Capture the cell that displays the provided text and extract its [X, Y] central coordinate. 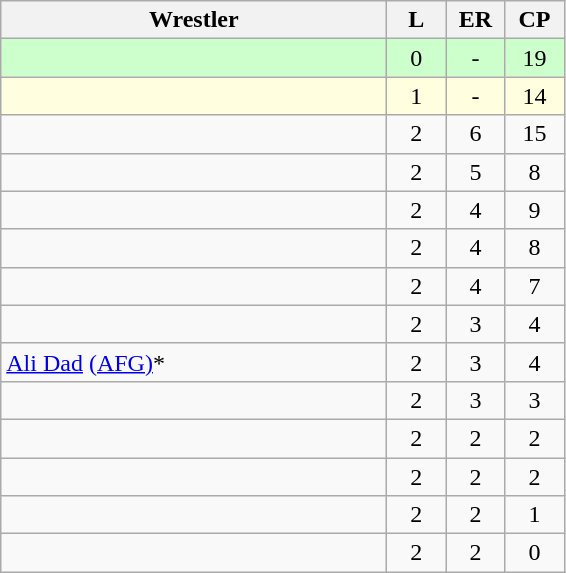
7 [534, 286]
Wrestler [194, 20]
19 [534, 58]
ER [476, 20]
6 [476, 134]
Ali Dad (AFG)* [194, 362]
5 [476, 172]
L [416, 20]
15 [534, 134]
14 [534, 96]
9 [534, 210]
CP [534, 20]
